Scan for the cell matching the given text and deliver its [X, Y] coordinate at center. 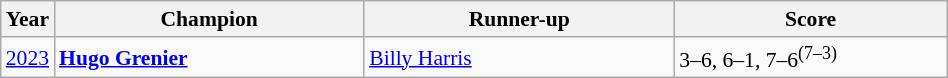
Year [28, 19]
Champion [209, 19]
3–6, 6–1, 7–6(7–3) [810, 58]
2023 [28, 58]
Billy Harris [519, 58]
Score [810, 19]
Hugo Grenier [209, 58]
Runner-up [519, 19]
